Search for the cell housing the specified text and yield its (x, y) center coordinate. 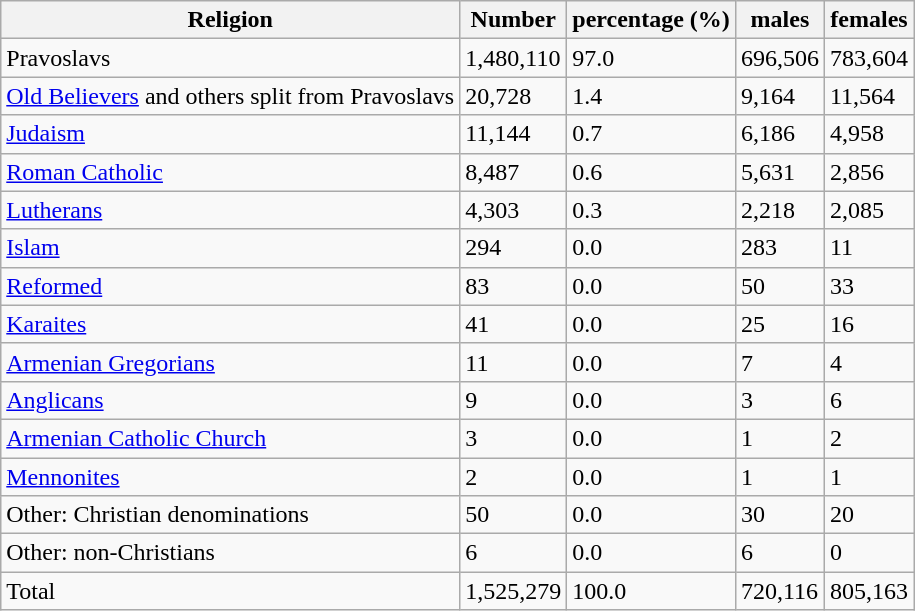
Other: non-Christians (230, 553)
0.7 (652, 134)
7 (780, 362)
Total (230, 591)
5,631 (780, 172)
20 (868, 515)
30 (780, 515)
0.3 (652, 210)
Anglicans (230, 400)
9 (514, 400)
11,564 (868, 96)
294 (514, 248)
Judaism (230, 134)
100.0 (652, 591)
8,487 (514, 172)
percentage (%) (652, 20)
Religion (230, 20)
Armenian Gregorians (230, 362)
Karaites (230, 324)
1,525,279 (514, 591)
696,506 (780, 58)
Other: Christian denominations (230, 515)
11,144 (514, 134)
805,163 (868, 591)
Islam (230, 248)
1,480,110 (514, 58)
4,958 (868, 134)
783,604 (868, 58)
41 (514, 324)
males (780, 20)
4 (868, 362)
Roman Catholic (230, 172)
20,728 (514, 96)
Old Believers and others split from Pravoslavs (230, 96)
females (868, 20)
2,085 (868, 210)
0.6 (652, 172)
2,218 (780, 210)
1.4 (652, 96)
4,303 (514, 210)
Pravoslavs (230, 58)
83 (514, 286)
0 (868, 553)
Armenian Catholic Church (230, 438)
Lutherans (230, 210)
720,116 (780, 591)
97.0 (652, 58)
6,186 (780, 134)
283 (780, 248)
Number (514, 20)
9,164 (780, 96)
Mennonites (230, 477)
16 (868, 324)
25 (780, 324)
33 (868, 286)
Reformed (230, 286)
2,856 (868, 172)
